Search for the cell housing the specified text and yield its [X, Y] center coordinate. 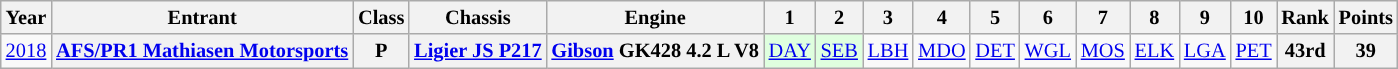
8 [1154, 17]
3 [888, 17]
1 [790, 17]
SEB [840, 51]
Points [1366, 17]
Gibson GK428 4.2 L V8 [656, 51]
WGL [1048, 51]
Year [26, 17]
10 [1254, 17]
2018 [26, 51]
Rank [1306, 17]
DET [994, 51]
MDO [942, 51]
LBH [888, 51]
43rd [1306, 51]
6 [1048, 17]
Chassis [478, 17]
DAY [790, 51]
4 [942, 17]
7 [1103, 17]
Class [381, 17]
Engine [656, 17]
Entrant [202, 17]
LGA [1205, 51]
AFS/PR1 Mathiasen Motorsports [202, 51]
39 [1366, 51]
P [381, 51]
5 [994, 17]
PET [1254, 51]
ELK [1154, 51]
MOS [1103, 51]
9 [1205, 17]
2 [840, 17]
Ligier JS P217 [478, 51]
